Search for the cell housing the specified text and yield its (X, Y) center coordinate. 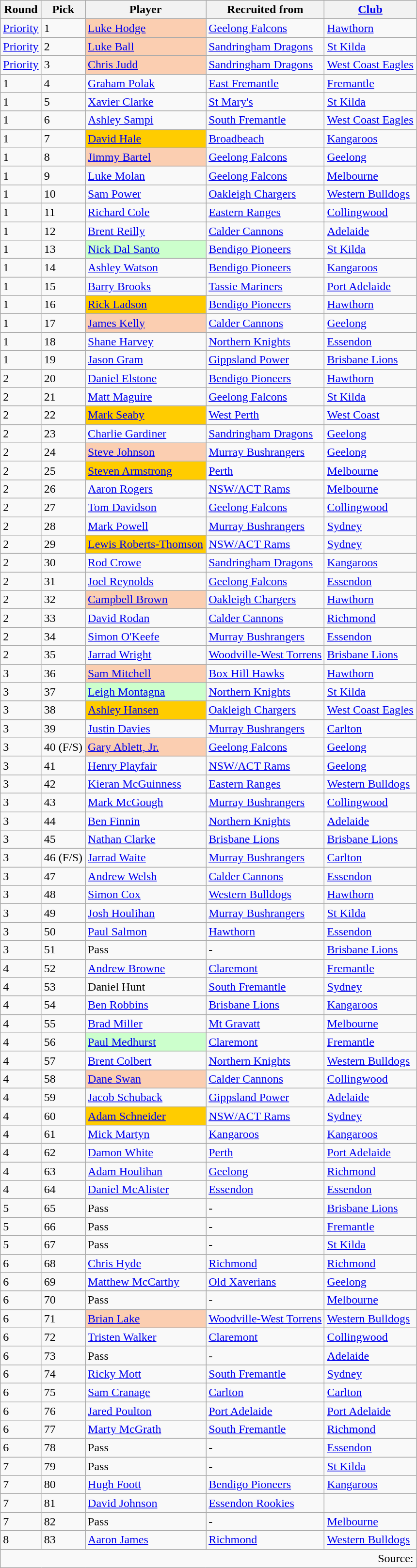
62 (63, 1153)
Adam Schneider (145, 1116)
46 (F/S) (63, 858)
Matt Maguire (145, 397)
Sam Mitchell (145, 673)
Joel Reynolds (145, 581)
Ashley Hansen (145, 710)
Paul Salmon (145, 931)
30 (63, 563)
41 (63, 765)
David Rodan (145, 618)
48 (63, 895)
65 (63, 1208)
31 (63, 581)
Ben Robbins (145, 1005)
Mark Seaby (145, 415)
Simon O'Keefe (145, 637)
James Kelly (145, 323)
23 (63, 434)
47 (63, 876)
Rod Crowe (145, 563)
West Coast (370, 415)
24 (63, 452)
Round (21, 10)
Chris Judd (145, 65)
Campbell Brown (145, 600)
68 (63, 1263)
Daniel Elstone (145, 378)
Steve Johnson (145, 452)
Dane Swan (145, 1079)
Adam Houlihan (145, 1171)
60 (63, 1116)
28 (63, 526)
Jacob Schuback (145, 1097)
63 (63, 1171)
43 (63, 802)
61 (63, 1134)
78 (63, 1448)
West Perth (265, 415)
36 (63, 673)
40 (F/S) (63, 747)
Steven Armstrong (145, 470)
Lewis Roberts-Thomson (145, 544)
Luke Ball (145, 47)
35 (63, 655)
13 (63, 249)
37 (63, 692)
59 (63, 1097)
Jared Poulton (145, 1411)
53 (63, 987)
Player (145, 10)
Broadbeach (265, 139)
Tassie Mariners (265, 286)
Shane Harvey (145, 342)
20 (63, 378)
14 (63, 268)
82 (63, 1521)
Ashley Watson (145, 268)
11 (63, 212)
Brent Colbert (145, 1060)
Andrew Browne (145, 968)
Rick Ladson (145, 305)
Jarrad Wright (145, 655)
66 (63, 1226)
51 (63, 950)
Essendon Rookies (265, 1503)
69 (63, 1282)
Paul Medhurst (145, 1042)
64 (63, 1190)
Jason Gram (145, 360)
Josh Houlihan (145, 913)
16 (63, 305)
Daniel McAlister (145, 1190)
67 (63, 1245)
Mt Gravatt (265, 1024)
15 (63, 286)
Club (370, 10)
19 (63, 360)
76 (63, 1411)
39 (63, 729)
Kieran McGuinness (145, 784)
Mark McGough (145, 802)
Ben Finnin (145, 821)
71 (63, 1319)
70 (63, 1300)
9 (63, 175)
44 (63, 821)
50 (63, 931)
25 (63, 470)
77 (63, 1429)
Graham Polak (145, 83)
21 (63, 397)
73 (63, 1355)
Nick Dal Santo (145, 249)
55 (63, 1024)
12 (63, 231)
Old Xaverians (265, 1282)
22 (63, 415)
Luke Hodge (145, 28)
Brent Reilly (145, 231)
75 (63, 1392)
54 (63, 1005)
Andrew Welsh (145, 876)
Brad Miller (145, 1024)
Recruited from (265, 10)
33 (63, 618)
Aaron Rogers (145, 489)
52 (63, 968)
Marty McGrath (145, 1429)
29 (63, 544)
83 (63, 1540)
81 (63, 1503)
Damon White (145, 1153)
10 (63, 194)
Tristen Walker (145, 1337)
Brian Lake (145, 1319)
38 (63, 710)
Jimmy Bartel (145, 157)
Tom Davidson (145, 507)
26 (63, 489)
David Hale (145, 139)
Ricky Mott (145, 1374)
Charlie Gardiner (145, 434)
Box Hill Hawks (265, 673)
Justin Davies (145, 729)
42 (63, 784)
Simon Cox (145, 895)
East Fremantle (265, 83)
27 (63, 507)
56 (63, 1042)
45 (63, 839)
17 (63, 323)
34 (63, 637)
David Johnson (145, 1503)
74 (63, 1374)
Henry Playfair (145, 765)
18 (63, 342)
Nathan Clarke (145, 839)
Barry Brooks (145, 286)
49 (63, 913)
32 (63, 600)
Luke Molan (145, 175)
Xavier Clarke (145, 102)
Ashley Sampi (145, 120)
Pick (63, 10)
Mick Martyn (145, 1134)
Hugh Foott (145, 1485)
Chris Hyde (145, 1263)
58 (63, 1079)
Source: (208, 1558)
Leigh Montagna (145, 692)
79 (63, 1466)
Jarrad Waite (145, 858)
Matthew McCarthy (145, 1282)
Daniel Hunt (145, 987)
Sam Power (145, 194)
57 (63, 1060)
72 (63, 1337)
Richard Cole (145, 212)
St Mary's (265, 102)
Mark Powell (145, 526)
Aaron James (145, 1540)
Gary Ablett, Jr. (145, 747)
Sam Cranage (145, 1392)
80 (63, 1485)
